Extract the [x, y] coordinate from the center of the cell holding the provided text.  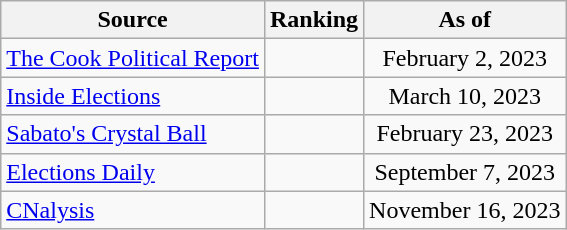
Inside Elections [133, 96]
February 2, 2023 [465, 58]
The Cook Political Report [133, 58]
September 7, 2023 [465, 172]
As of [465, 20]
Ranking [314, 20]
Source [133, 20]
Sabato's Crystal Ball [133, 134]
March 10, 2023 [465, 96]
Elections Daily [133, 172]
February 23, 2023 [465, 134]
November 16, 2023 [465, 210]
CNalysis [133, 210]
